Detect which cell encompasses the target text, then output its [X, Y] center coordinate. 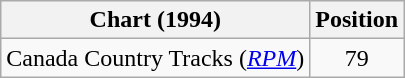
79 [357, 58]
Position [357, 20]
Chart (1994) [156, 20]
Canada Country Tracks (RPM) [156, 58]
